Provide the [X, Y] coordinate of the cell's center where the given text is located.  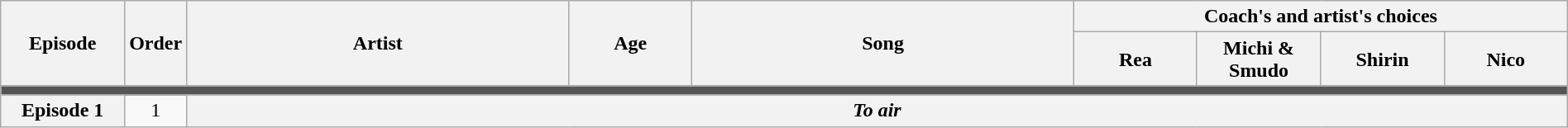
Shirin [1383, 59]
Episode [63, 43]
Rea [1136, 59]
Order [155, 43]
Artist [378, 43]
Song [883, 43]
Age [630, 43]
Episode 1 [63, 111]
To air [877, 111]
Michi & Smudo [1259, 59]
Nico [1505, 59]
1 [155, 111]
Coach's and artist's choices [1322, 17]
